Find where the given text appears and provide that cell's center as (x, y) coordinate. 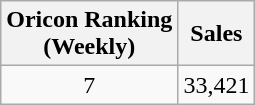
Sales (216, 34)
Oricon Ranking(Weekly) (90, 34)
33,421 (216, 85)
7 (90, 85)
